Return the [x, y] coordinate for the center point of the cell that contains the specified text.  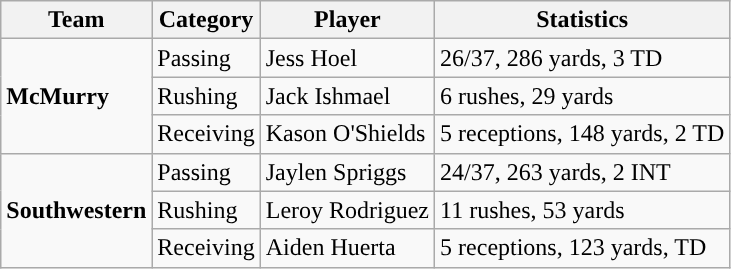
5 receptions, 123 yards, TD [582, 248]
Aiden Huerta [347, 248]
Kason O'Shields [347, 134]
Team [76, 20]
5 receptions, 148 yards, 2 TD [582, 134]
Jaylen Spriggs [347, 172]
Jack Ishmael [347, 96]
11 rushes, 53 yards [582, 210]
Statistics [582, 20]
6 rushes, 29 yards [582, 96]
Southwestern [76, 210]
26/37, 286 yards, 3 TD [582, 58]
Player [347, 20]
Jess Hoel [347, 58]
24/37, 263 yards, 2 INT [582, 172]
Category [206, 20]
McMurry [76, 96]
Leroy Rodriguez [347, 210]
